Scan for the cell matching the given text and deliver its (x, y) coordinate at center. 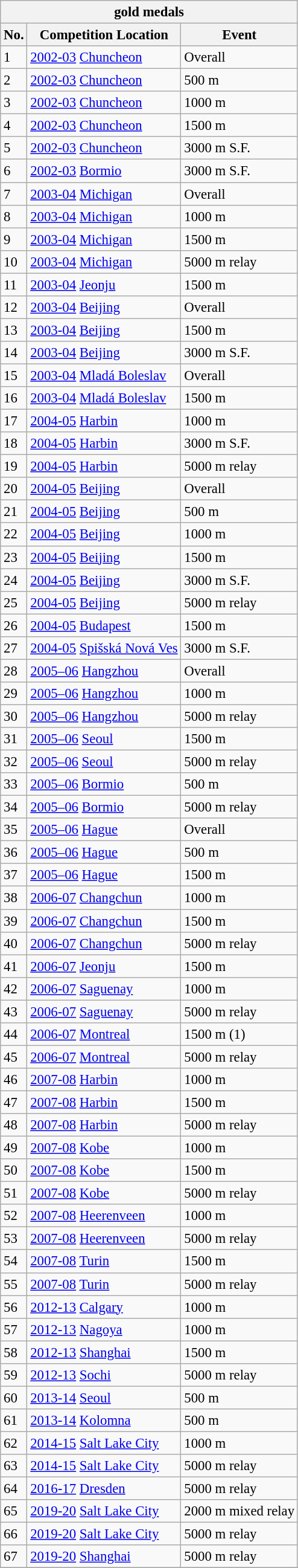
44 (14, 1034)
45 (14, 1057)
2012-13 Sochi (104, 1375)
54 (14, 1262)
16 (14, 398)
23 (14, 557)
1500 m (1) (239, 1034)
2019-20 Shanghai (104, 1557)
59 (14, 1375)
10 (14, 262)
2012-13 Nagoya (104, 1329)
21 (14, 512)
64 (14, 1489)
18 (14, 444)
20 (14, 489)
15 (14, 375)
60 (14, 1398)
2013-14 Kolomna (104, 1421)
6 (14, 171)
67 (14, 1557)
7 (14, 194)
38 (14, 898)
28 (14, 671)
65 (14, 1511)
22 (14, 535)
43 (14, 1011)
2012-13 Shanghai (104, 1352)
5 (14, 148)
56 (14, 1307)
17 (14, 421)
29 (14, 694)
58 (14, 1352)
11 (14, 285)
35 (14, 830)
63 (14, 1466)
51 (14, 1193)
53 (14, 1239)
41 (14, 966)
2013-14 Seoul (104, 1398)
2006-07 Jeonju (104, 966)
4 (14, 126)
3 (14, 103)
Competition Location (104, 35)
14 (14, 353)
57 (14, 1329)
2002-03 Bormio (104, 171)
12 (14, 308)
2004-05 Spišská Nová Ves (104, 648)
2016-17 Dresden (104, 1489)
9 (14, 239)
2004-05 Budapest (104, 625)
42 (14, 989)
40 (14, 943)
2 (14, 80)
52 (14, 1216)
61 (14, 1421)
27 (14, 648)
32 (14, 762)
48 (14, 1125)
55 (14, 1284)
2003-04 Jeonju (104, 285)
25 (14, 602)
46 (14, 1080)
31 (14, 739)
37 (14, 876)
19 (14, 466)
33 (14, 784)
2000 m mixed relay (239, 1511)
No. (14, 35)
39 (14, 921)
24 (14, 580)
47 (14, 1102)
2012-13 Calgary (104, 1307)
62 (14, 1443)
8 (14, 216)
gold medals (150, 12)
30 (14, 716)
1 (14, 57)
66 (14, 1534)
Event (239, 35)
36 (14, 853)
26 (14, 625)
34 (14, 807)
50 (14, 1170)
49 (14, 1148)
13 (14, 330)
